Extract the [x, y] coordinate from the center of the cell holding the provided text.  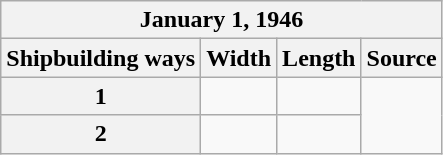
2 [101, 134]
1 [101, 96]
Source [402, 58]
January 1, 1946 [222, 20]
Width [239, 58]
Length [319, 58]
Shipbuilding ways [101, 58]
